Return the [x, y] coordinate for the center point of the cell that contains the specified text.  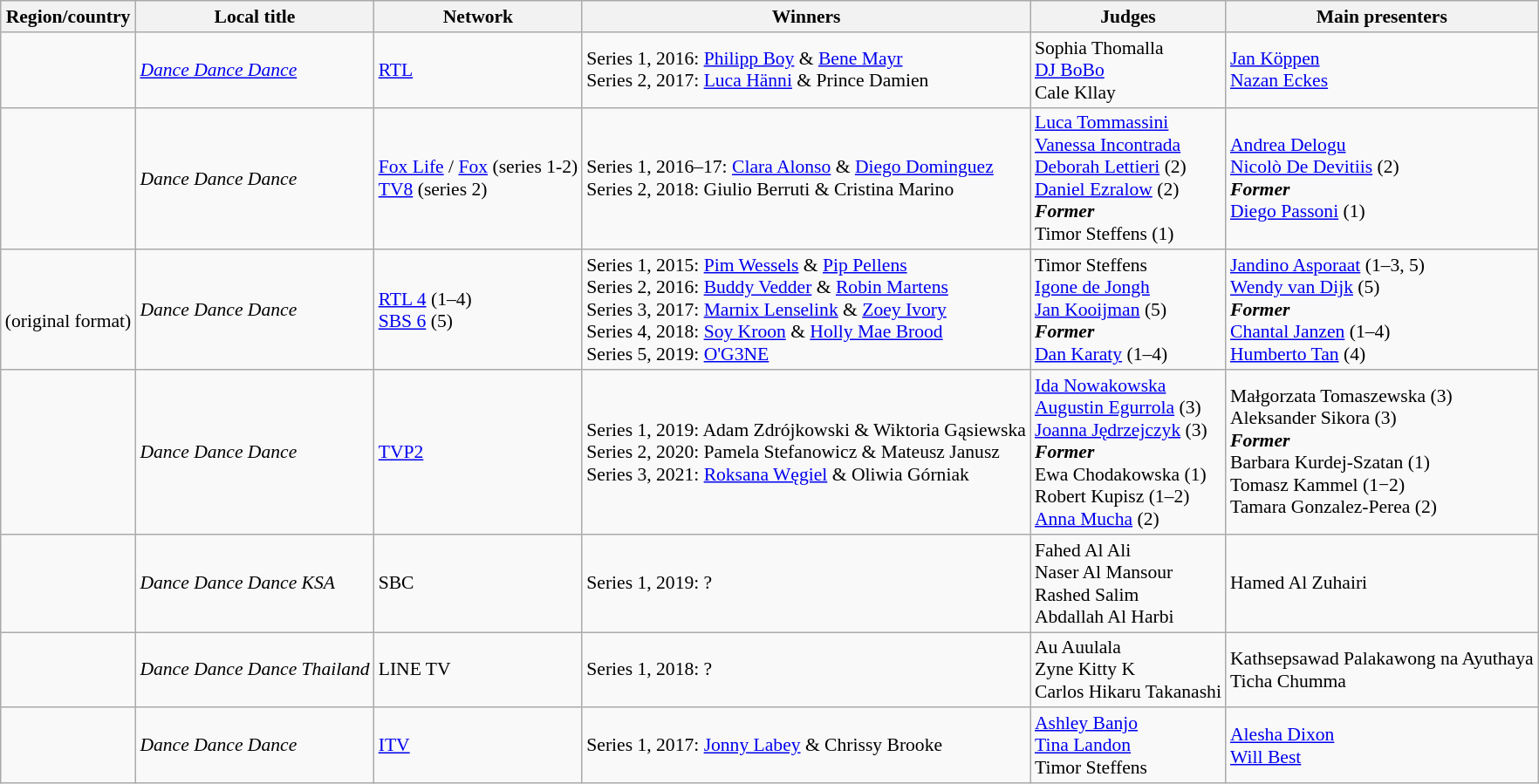
Main presenters [1382, 17]
Andrea DeloguNicolò De Devitiis (2)FormerDiego Passoni (1) [1382, 178]
Timor SteffensIgone de JonghJan Kooijman (5)FormerDan Karaty (1–4) [1128, 310]
(original format) [68, 310]
RTL [478, 70]
Luca TommassiniVanessa IncontradaDeborah Lettieri (2)Daniel Ezralow (2)FormerTimor Steffens (1) [1128, 178]
Series 1, 2018: ? [806, 670]
Dance Dance Dance KSA [255, 583]
Dance Dance Dance Thailand [255, 670]
TVP2 [478, 452]
Alesha DixonWill Best [1382, 747]
Hamed Al Zuhairi [1382, 583]
Series 1, 2017: Jonny Labey & Chrissy Brooke [806, 747]
Judges [1128, 17]
Jan KöppenNazan Eckes [1382, 70]
RTL 4 (1–4)SBS 6 (5) [478, 310]
Au AuulalaZyne Kitty K Carlos Hikaru Takanashi [1128, 670]
Fox Life / Fox (series 1-2)TV8 (series 2) [478, 178]
Region/country [68, 17]
SBC [478, 583]
Sophia ThomallaDJ BoBoCale Kllay [1128, 70]
Local title [255, 17]
Ashley BanjoTina LandonTimor Steffens [1128, 747]
Series 1, 2019: ? [806, 583]
Kathsepsawad Palakawong na AyuthayaTicha Chumma [1382, 670]
Fahed Al AliNaser Al Mansour Rashed SalimAbdallah Al Harbi [1128, 583]
ITV [478, 747]
Winners [806, 17]
Network [478, 17]
Jandino Asporaat (1–3, 5)Wendy van Dijk (5)FormerChantal Janzen (1–4)Humberto Tan (4) [1382, 310]
Series 1, 2016: Philipp Boy & Bene MayrSeries 2, 2017: Luca Hänni & Prince Damien [806, 70]
Series 1, 2016–17: Clara Alonso & Diego DominguezSeries 2, 2018: Giulio Berruti & Cristina Marino [806, 178]
Ida NowakowskaAugustin Egurrola (3)Joanna Jędrzejczyk (3)FormerEwa Chodakowska (1)Robert Kupisz (1–2)Anna Mucha (2) [1128, 452]
Małgorzata Tomaszewska (3)Aleksander Sikora (3)FormerBarbara Kurdej-Szatan (1)Tomasz Kammel (1−2)Tamara Gonzalez-Perea (2) [1382, 452]
LINE TV [478, 670]
